Determine the [x, y] coordinate at the center of the cell enclosing the given text.  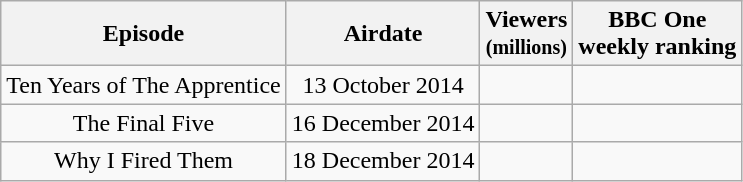
13 October 2014 [383, 85]
BBC Oneweekly ranking [658, 34]
Airdate [383, 34]
16 December 2014 [383, 123]
Ten Years of The Apprentice [144, 85]
18 December 2014 [383, 161]
Why I Fired Them [144, 161]
Episode [144, 34]
The Final Five [144, 123]
Viewers(millions) [526, 34]
